Pinpoint the cell where the given text exists, returning its (X, Y) midpoint coordinate. 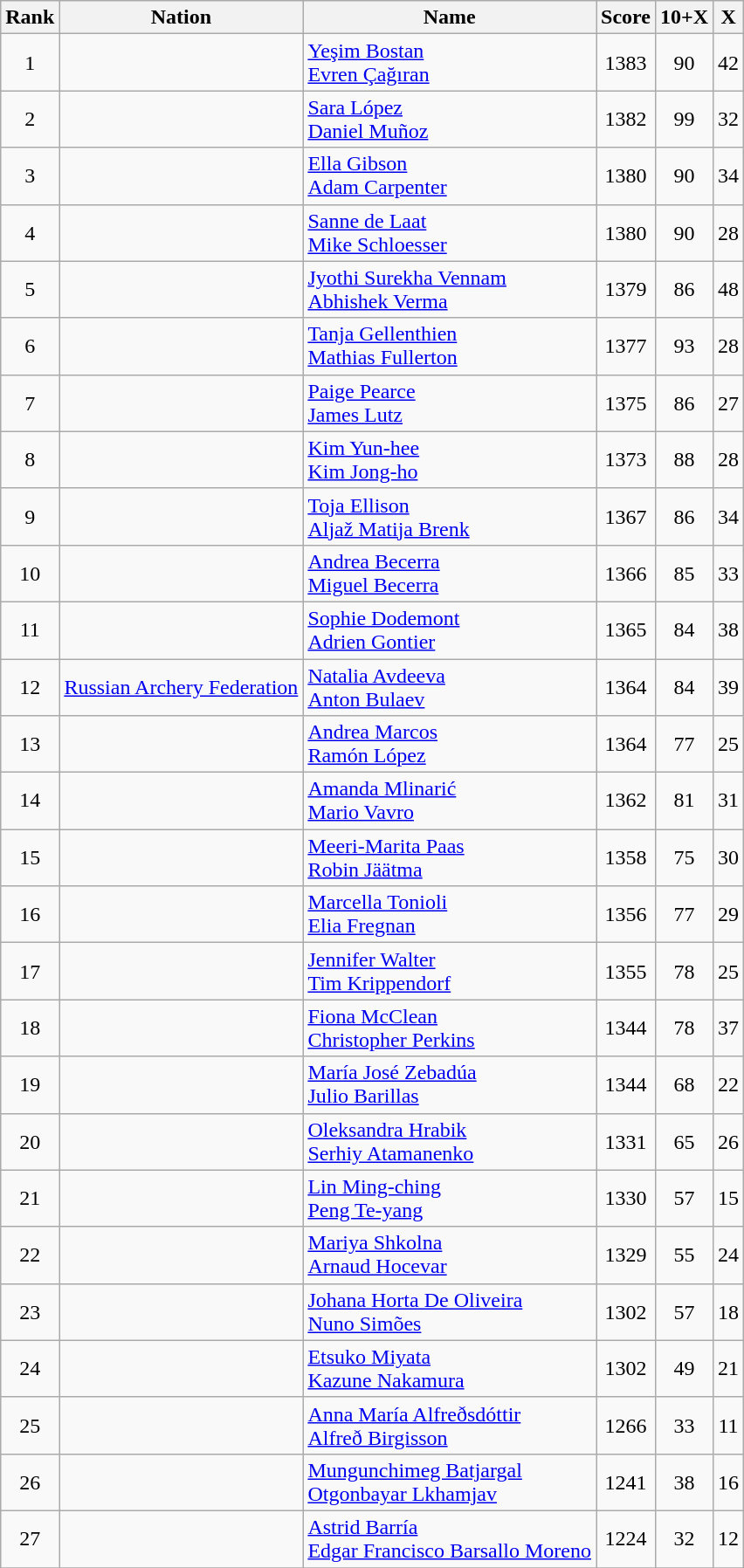
Sophie Dodemont Adrien Gontier (450, 630)
2 (30, 119)
1367 (625, 517)
Jyothi Surekha Vennam Abhishek Verma (450, 290)
Ella Gibson Adam Carpenter (450, 176)
Andrea Becerra Miguel Becerra (450, 573)
Fiona McClean Christopher Perkins (450, 1028)
4 (30, 232)
Paige Pearce James Lutz (450, 403)
1377 (625, 346)
14 (30, 801)
6 (30, 346)
49 (684, 1369)
8 (30, 459)
75 (684, 857)
Marcella Tonioli Elia Fregnan (450, 915)
Meeri-Marita Paas Robin Jäätma (450, 857)
19 (30, 1084)
Etsuko Miyata Kazune Nakamura (450, 1369)
Kim Yun-hee Kim Jong-ho (450, 459)
31 (728, 801)
42 (728, 63)
1331 (625, 1142)
1375 (625, 403)
1382 (625, 119)
68 (684, 1084)
1358 (625, 857)
1266 (625, 1425)
65 (684, 1142)
Astrid Barría Edgar Francisco Barsallo Moreno (450, 1538)
Name (450, 17)
Yeşim Bostan Evren Çağıran (450, 63)
48 (728, 290)
29 (728, 915)
1 (30, 63)
1379 (625, 290)
1373 (625, 459)
5 (30, 290)
María José Zebadúa Julio Barillas (450, 1084)
Amanda Mlinarić Mario Vavro (450, 801)
10 (30, 573)
88 (684, 459)
30 (728, 857)
23 (30, 1311)
1355 (625, 971)
20 (30, 1142)
13 (30, 744)
Sara López Daniel Muñoz (450, 119)
1365 (625, 630)
Natalia Avdeeva Anton Bulaev (450, 686)
Anna María Alfreðsdóttir Alfreð Birgisson (450, 1425)
Johana Horta De Oliveira Nuno Simões (450, 1311)
1366 (625, 573)
Jennifer Walter Tim Krippendorf (450, 971)
1329 (625, 1255)
1383 (625, 63)
Lin Ming-ching Peng Te-yang (450, 1198)
X (728, 17)
9 (30, 517)
55 (684, 1255)
Mungunchimeg Batjargal Otgonbayar Lkhamjav (450, 1482)
17 (30, 971)
1356 (625, 915)
Rank (30, 17)
85 (684, 573)
37 (728, 1028)
Oleksandra Hrabik Serhiy Atamanenko (450, 1142)
10+X (684, 17)
Russian Archery Federation (182, 686)
99 (684, 119)
Mariya Shkolna Arnaud Hocevar (450, 1255)
81 (684, 801)
Tanja Gellenthien Mathias Fullerton (450, 346)
Nation (182, 17)
1241 (625, 1482)
1330 (625, 1198)
Sanne de Laat Mike Schloesser (450, 232)
1224 (625, 1538)
1362 (625, 801)
Andrea Marcos Ramón López (450, 744)
93 (684, 346)
7 (30, 403)
3 (30, 176)
Score (625, 17)
Toja Ellison Aljaž Matija Brenk (450, 517)
39 (728, 686)
